Determine the [x, y] coordinate at the center of the cell enclosing the given text.  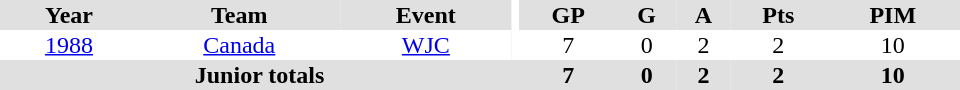
Junior totals [260, 75]
WJC [426, 45]
A [704, 15]
Pts [778, 15]
Team [240, 15]
Event [426, 15]
GP [568, 15]
PIM [893, 15]
G [646, 15]
1988 [69, 45]
Canada [240, 45]
Year [69, 15]
